Find where the given text appears and provide that cell's center as [X, Y] coordinate. 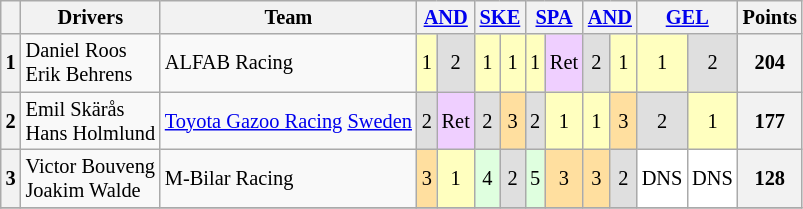
Emil Skärås Hans Holmlund [90, 121]
ALFAB Racing [288, 63]
SPA [554, 17]
Points [770, 17]
Victor Bouveng Joakim Walde [90, 178]
M-Bilar Racing [288, 178]
128 [770, 178]
Toyota Gazoo Racing Sweden [288, 121]
4 [488, 178]
Daniel Roos Erik Behrens [90, 63]
177 [770, 121]
SKE [500, 17]
Drivers [90, 17]
GEL [688, 17]
Team [288, 17]
5 [535, 178]
204 [770, 63]
